Detect which cell encompasses the target text, then output its (x, y) center coordinate. 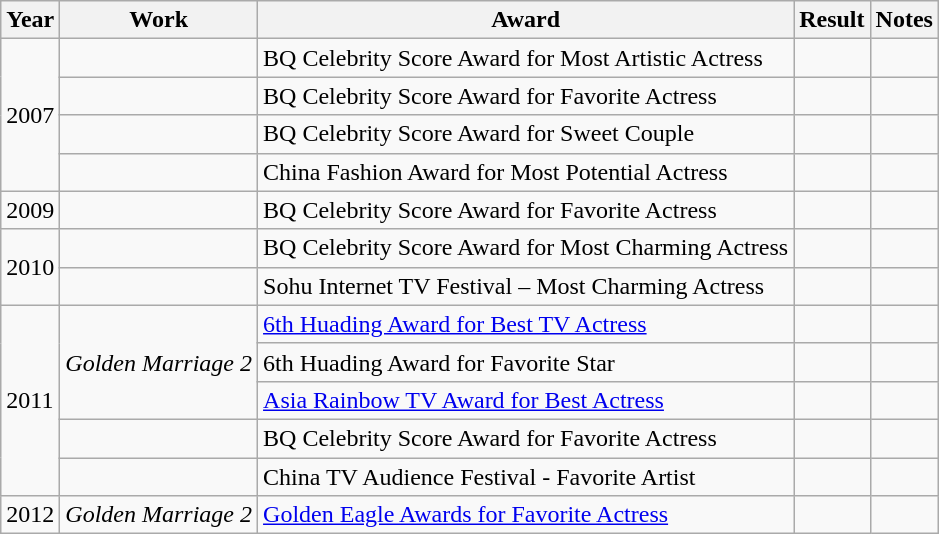
2010 (30, 267)
China TV Audience Festival - Favorite Artist (526, 477)
BQ Celebrity Score Award for Most Charming Actress (526, 248)
2012 (30, 515)
Result (832, 20)
Asia Rainbow TV Award for Best Actress (526, 400)
Award (526, 20)
2011 (30, 400)
Year (30, 20)
Sohu Internet TV Festival – Most Charming Actress (526, 286)
6th Huading Award for Best TV Actress (526, 324)
China Fashion Award for Most Potential Actress (526, 172)
Notes (904, 20)
BQ Celebrity Score Award for Sweet Couple (526, 134)
Golden Eagle Awards for Favorite Actress (526, 515)
BQ Celebrity Score Award for Most Artistic Actress (526, 58)
2009 (30, 210)
Work (159, 20)
6th Huading Award for Favorite Star (526, 362)
2007 (30, 115)
